Detect which cell encompasses the target text, then output its (X, Y) center coordinate. 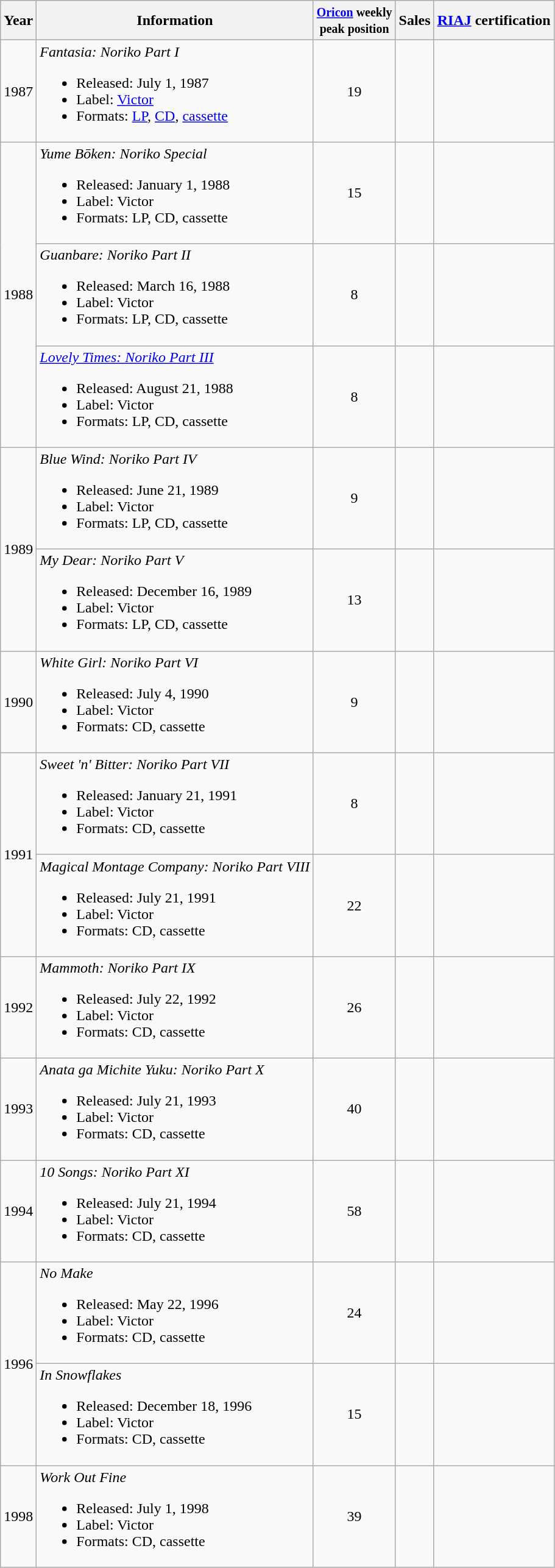
Information (175, 21)
1991 (18, 854)
1992 (18, 1007)
My Dear: Noriko Part VReleased: December 16, 1989Label: VictorFormats: LP, CD, cassette (175, 600)
Mammoth: Noriko Part IXReleased: July 22, 1992Label: VictorFormats: CD, cassette (175, 1007)
Magical Montage Company: Noriko Part VIIIReleased: July 21, 1991Label: VictorFormats: CD, cassette (175, 906)
No MakeReleased: May 22, 1996Label: VictorFormats: CD, cassette (175, 1313)
Yume Bōken: Noriko SpecialReleased: January 1, 1988Label: VictorFormats: LP, CD, cassette (175, 193)
Oricon weeklypeak position (355, 21)
RIAJ certification (493, 21)
White Girl: Noriko Part VIReleased: July 4, 1990Label: VictorFormats: CD, cassette (175, 702)
1996 (18, 1364)
58 (355, 1211)
Sweet 'n' Bitter: Noriko Part VIIReleased: January 21, 1991Label: VictorFormats: CD, cassette (175, 803)
1994 (18, 1211)
10 Songs: Noriko Part XIReleased: July 21, 1994Label: VictorFormats: CD, cassette (175, 1211)
Year (18, 21)
26 (355, 1007)
1990 (18, 702)
Sales (414, 21)
19 (355, 91)
Work Out FineReleased: July 1, 1998Label: VictorFormats: CD, cassette (175, 1516)
13 (355, 600)
Lovely Times: Noriko Part IIIReleased: August 21, 1988Label: VictorFormats: LP, CD, cassette (175, 396)
Blue Wind: Noriko Part IVReleased: June 21, 1989Label: VictorFormats: LP, CD, cassette (175, 498)
1988 (18, 295)
Anata ga Michite Yuku: Noriko Part XReleased: July 21, 1993Label: VictorFormats: CD, cassette (175, 1109)
24 (355, 1313)
39 (355, 1516)
22 (355, 906)
40 (355, 1109)
1987 (18, 91)
In SnowflakesReleased: December 18, 1996Label: VictorFormats: CD, cassette (175, 1415)
1989 (18, 549)
1993 (18, 1109)
Guanbare: Noriko Part IIReleased: March 16, 1988Label: VictorFormats: LP, CD, cassette (175, 295)
1998 (18, 1516)
Fantasia: Noriko Part IReleased: July 1, 1987Label: VictorFormats: LP, CD, cassette (175, 91)
